Find where the given text appears and provide that cell's center as [x, y] coordinate. 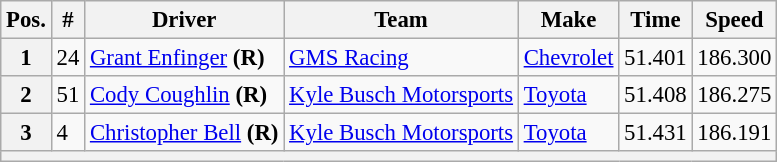
Speed [734, 20]
51 [68, 95]
51.408 [656, 95]
Cody Coughlin (R) [184, 95]
Make [568, 20]
Time [656, 20]
# [68, 20]
51.431 [656, 133]
186.191 [734, 133]
Driver [184, 20]
51.401 [656, 58]
Team [402, 20]
186.300 [734, 58]
1 [26, 58]
24 [68, 58]
186.275 [734, 95]
3 [26, 133]
Christopher Bell (R) [184, 133]
Pos. [26, 20]
Grant Enfinger (R) [184, 58]
GMS Racing [402, 58]
4 [68, 133]
Chevrolet [568, 58]
2 [26, 95]
